Identify which cell holds the provided text, then report its (X, Y) central coordinate. 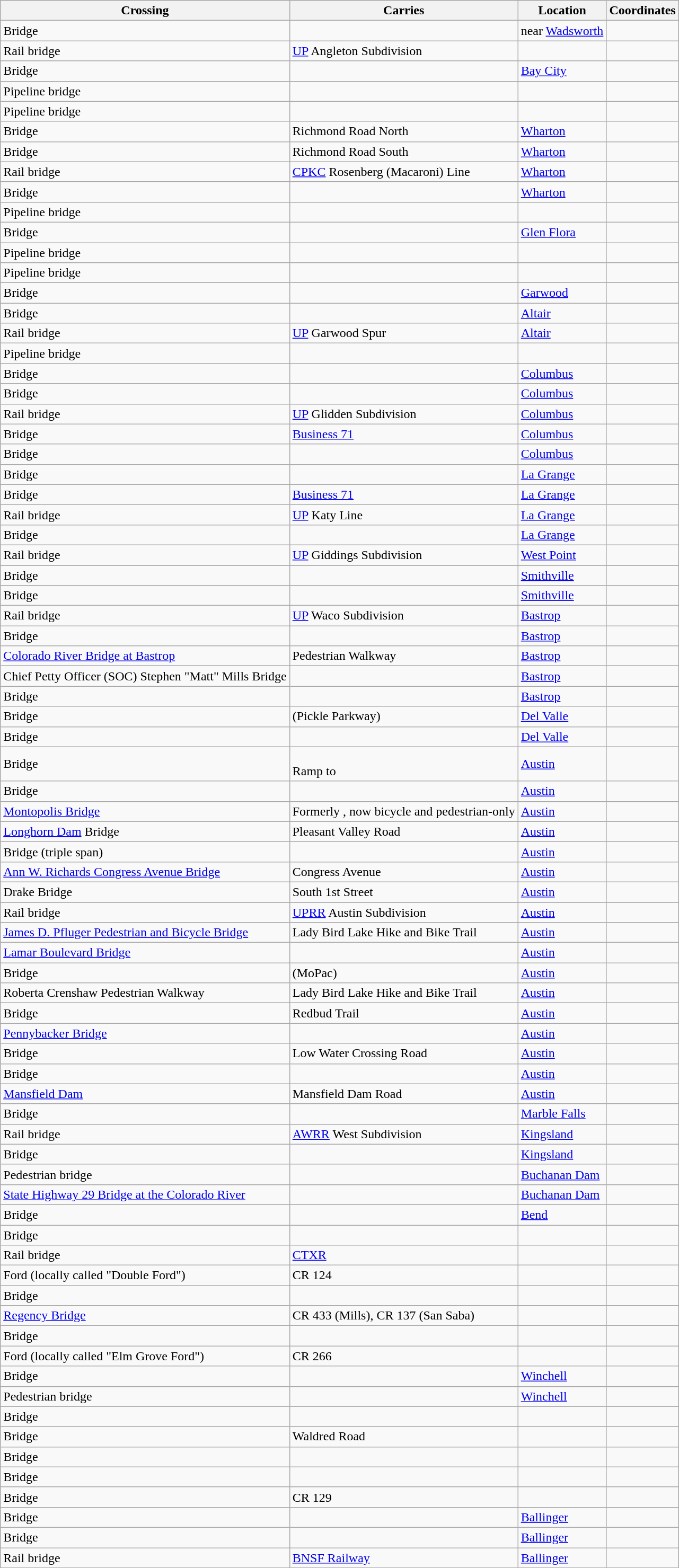
UP Glidden Subdivision (404, 414)
Low Water Crossing Road (404, 1053)
Longhorn Dam Bridge (145, 831)
AWRR West Subdivision (404, 1134)
Richmond Road North (404, 131)
CTXR (404, 1255)
Pennybacker Bridge (145, 1033)
Mansfield Dam Road (404, 1094)
South 1st Street (404, 892)
UP Angleton Subdivision (404, 51)
(Pickle Parkway) (404, 716)
Marble Falls (562, 1114)
Location (562, 11)
Congress Avenue (404, 872)
BNSF Railway (404, 1557)
Mansfield Dam (145, 1094)
Ann W. Richards Congress Avenue Bridge (145, 872)
CR 124 (404, 1275)
Ramp to (404, 764)
Montopolis Bridge (145, 811)
Colorado River Bridge at Bastrop (145, 656)
Ford (locally called "Elm Grove Ford") (145, 1356)
near Wadsworth (562, 31)
Drake Bridge (145, 892)
Crossing (145, 11)
Bay City (562, 71)
Richmond Road South (404, 152)
James D. Pfluger Pedestrian and Bicycle Bridge (145, 933)
Formerly , now bicycle and pedestrian-only (404, 811)
(MoPac) (404, 973)
Waldred Road (404, 1437)
Pedestrian Walkway (404, 656)
Glen Flora (562, 232)
Coordinates (642, 11)
Garwood (562, 293)
CPKC Rosenberg (Macaroni) Line (404, 172)
UP Waco Subdivision (404, 616)
West Point (562, 555)
CR 266 (404, 1356)
Ford (locally called "Double Ford") (145, 1275)
Pleasant Valley Road (404, 831)
UP Garwood Spur (404, 333)
Regency Bridge (145, 1316)
Chief Petty Officer (SOC) Stephen "Matt" Mills Bridge (145, 676)
State Highway 29 Bridge at the Colorado River (145, 1194)
UP Giddings Subdivision (404, 555)
Bend (562, 1215)
Roberta Crenshaw Pedestrian Walkway (145, 993)
UPRR Austin Subdivision (404, 912)
Redbud Trail (404, 1013)
UP Katy Line (404, 515)
Lamar Boulevard Bridge (145, 953)
Carries (404, 11)
CR 129 (404, 1497)
CR 433 (Mills), CR 137 (San Saba) (404, 1316)
Bridge (triple span) (145, 852)
